Identify which cell holds the provided text, then report its (X, Y) central coordinate. 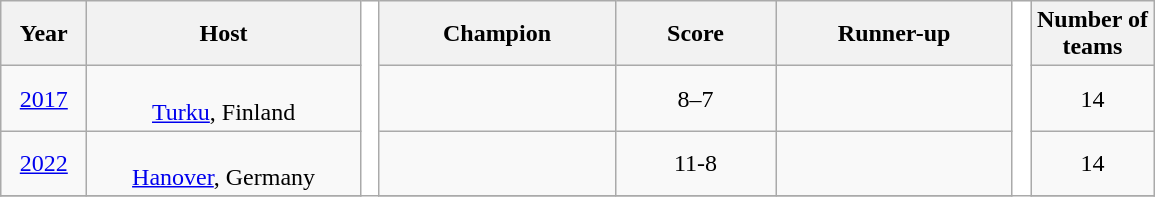
Turku, Finland (224, 98)
Host (224, 34)
Score (696, 34)
11-8 (696, 164)
2022 (44, 164)
2017 (44, 98)
Number of teams (1093, 34)
Champion (497, 34)
Year (44, 34)
8–7 (696, 98)
Runner-up (894, 34)
Hanover, Germany (224, 164)
